Extract the (x, y) coordinate from the center of the cell holding the provided text.  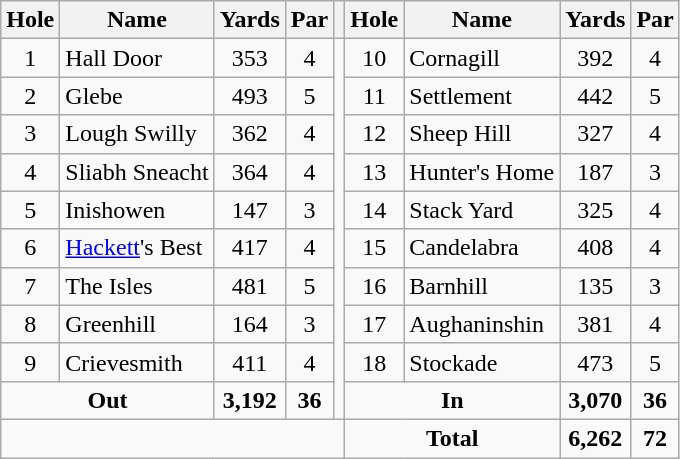
Sheep Hill (482, 134)
2 (30, 96)
7 (30, 286)
493 (250, 96)
1 (30, 58)
12 (374, 134)
392 (596, 58)
72 (655, 438)
408 (596, 248)
Glebe (137, 96)
17 (374, 324)
442 (596, 96)
Hackett's Best (137, 248)
325 (596, 210)
14 (374, 210)
473 (596, 362)
Hunter's Home (482, 172)
353 (250, 58)
187 (596, 172)
411 (250, 362)
6,262 (596, 438)
481 (250, 286)
18 (374, 362)
8 (30, 324)
417 (250, 248)
11 (374, 96)
Inishowen (137, 210)
135 (596, 286)
6 (30, 248)
Aughaninshin (482, 324)
164 (250, 324)
Lough Swilly (137, 134)
Total (452, 438)
Settlement (482, 96)
In (452, 400)
Barnhill (482, 286)
Candelabra (482, 248)
13 (374, 172)
364 (250, 172)
Stockade (482, 362)
Stack Yard (482, 210)
10 (374, 58)
The Isles (137, 286)
9 (30, 362)
3,192 (250, 400)
327 (596, 134)
16 (374, 286)
Cornagill (482, 58)
Sliabh Sneacht (137, 172)
362 (250, 134)
Greenhill (137, 324)
15 (374, 248)
Hall Door (137, 58)
381 (596, 324)
Out (108, 400)
147 (250, 210)
3,070 (596, 400)
Crievesmith (137, 362)
